Detect which cell encompasses the target text, then output its (X, Y) center coordinate. 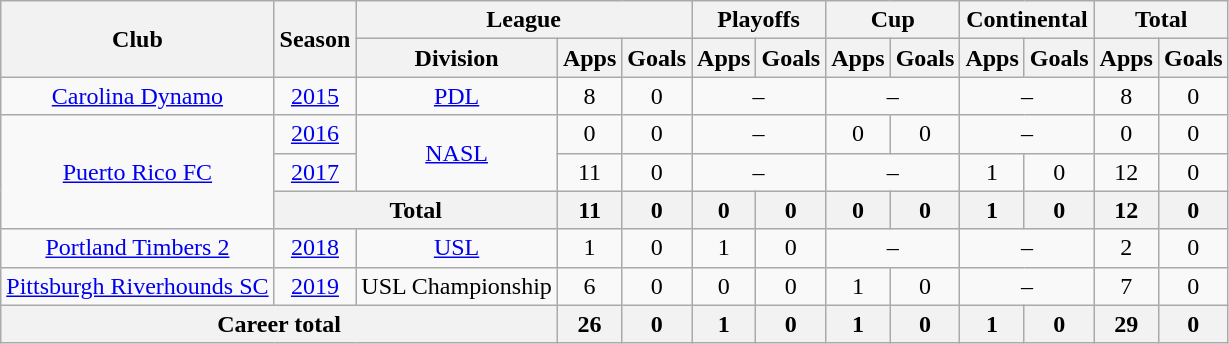
2016 (315, 134)
Pittsburgh Riverhounds SC (138, 286)
League (524, 20)
Cup (893, 20)
2017 (315, 172)
Carolina Dynamo (138, 96)
6 (589, 286)
Continental (1027, 20)
USL (457, 248)
2015 (315, 96)
2019 (315, 286)
Season (315, 39)
7 (1126, 286)
Club (138, 39)
2 (1126, 248)
PDL (457, 96)
29 (1126, 324)
Career total (280, 324)
Division (457, 58)
NASL (457, 153)
Puerto Rico FC (138, 172)
USL Championship (457, 286)
Playoffs (759, 20)
26 (589, 324)
2018 (315, 248)
Portland Timbers 2 (138, 248)
